Find where the given text appears and provide that cell's center as (X, Y) coordinate. 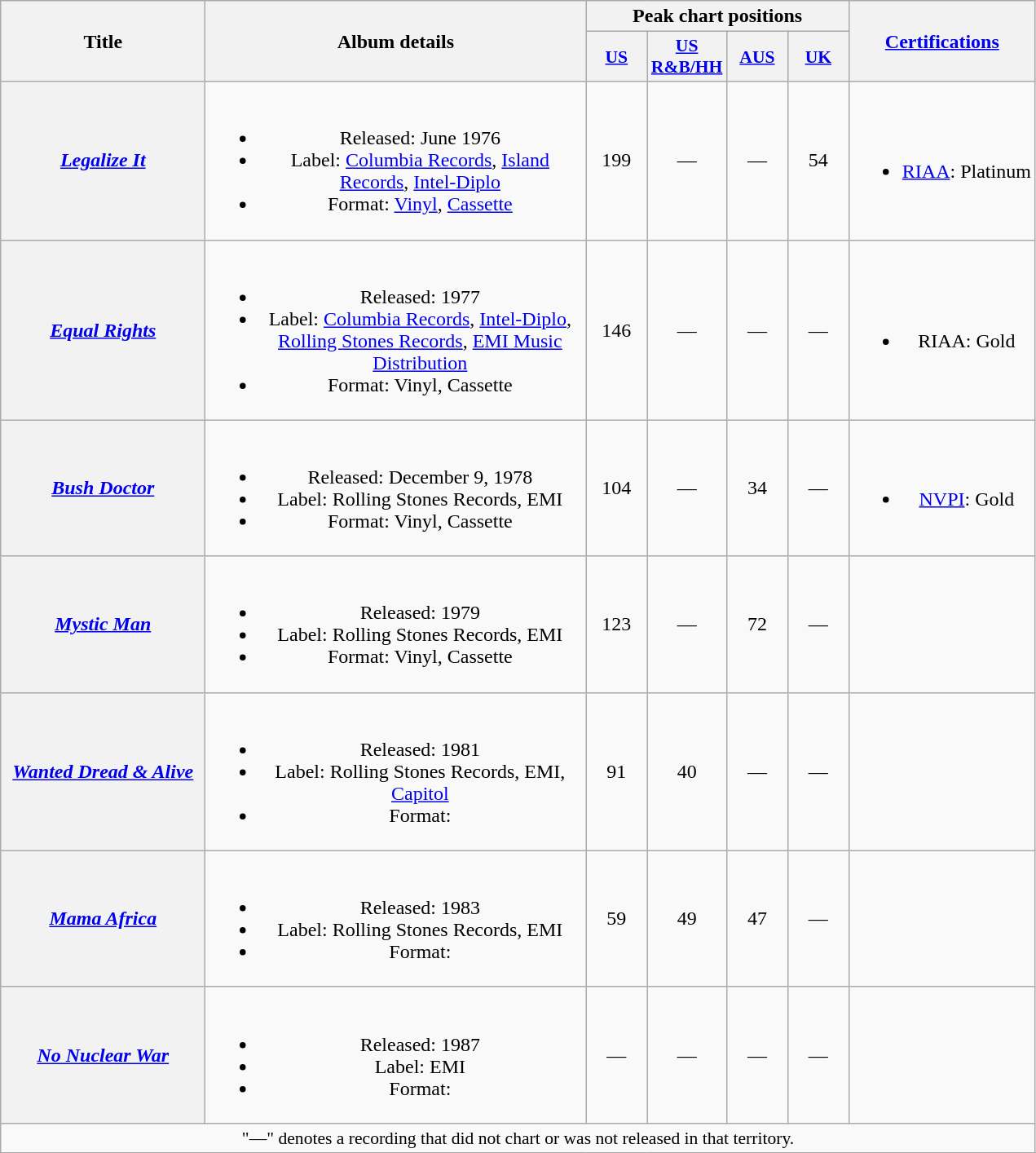
"—" denotes a recording that did not chart or was not released in that territory. (518, 1138)
Bush Doctor (103, 488)
Released: December 9, 1978Label: Rolling Stones Records, EMIFormat: Vinyl, Cassette (396, 488)
Legalize It (103, 161)
91 (616, 771)
Title (103, 41)
104 (616, 488)
Equal Rights (103, 329)
Released: 1977Label: Columbia Records, Intel-Diplo, Rolling Stones Records, EMI Music DistributionFormat: Vinyl, Cassette (396, 329)
UK (818, 57)
72 (756, 625)
No Nuclear War (103, 1055)
US R&B/HH (687, 57)
Mystic Man (103, 625)
Certifications (942, 41)
40 (687, 771)
47 (756, 918)
Wanted Dread & Alive (103, 771)
34 (756, 488)
US (616, 57)
Released: June 1976Label: Columbia Records, Island Records, Intel-DiploFormat: Vinyl, Cassette (396, 161)
RIAA: Gold (942, 329)
RIAA: Platinum (942, 161)
Released: 1979Label: Rolling Stones Records, EMIFormat: Vinyl, Cassette (396, 625)
Album details (396, 41)
Peak chart positions (717, 16)
Mama Africa (103, 918)
59 (616, 918)
AUS (756, 57)
Released: 1981Label: Rolling Stones Records, EMI, CapitolFormat: (396, 771)
Released: 1983Label: Rolling Stones Records, EMIFormat: (396, 918)
49 (687, 918)
123 (616, 625)
199 (616, 161)
54 (818, 161)
146 (616, 329)
Released: 1987Label: EMIFormat: (396, 1055)
NVPI: Gold (942, 488)
